Determine the [x, y] coordinate at the center of the cell enclosing the given text.  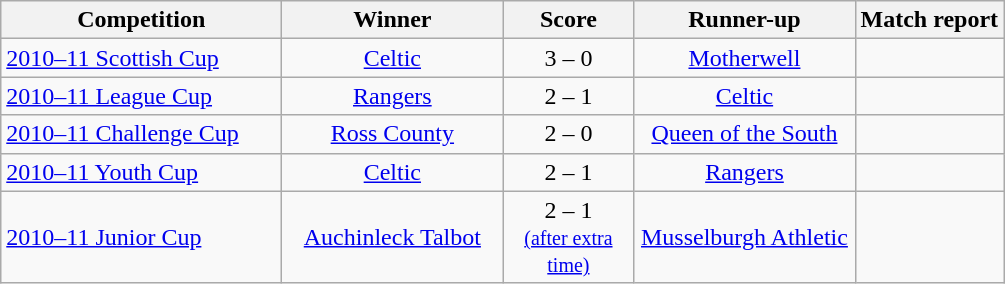
Match report [930, 20]
2010–11 League Cup [142, 96]
Competition [142, 20]
2010–11 Youth Cup [142, 172]
2 – 1 (after extra time) [568, 237]
2010–11 Challenge Cup [142, 134]
3 – 0 [568, 58]
Motherwell [744, 58]
Runner-up [744, 20]
2010–11 Junior Cup [142, 237]
2010–11 Scottish Cup [142, 58]
Musselburgh Athletic [744, 237]
2 – 0 [568, 134]
Queen of the South [744, 134]
Winner [392, 20]
Score [568, 20]
Auchinleck Talbot [392, 237]
Ross County [392, 134]
